Return [x, y] of the center of cell containing provided text 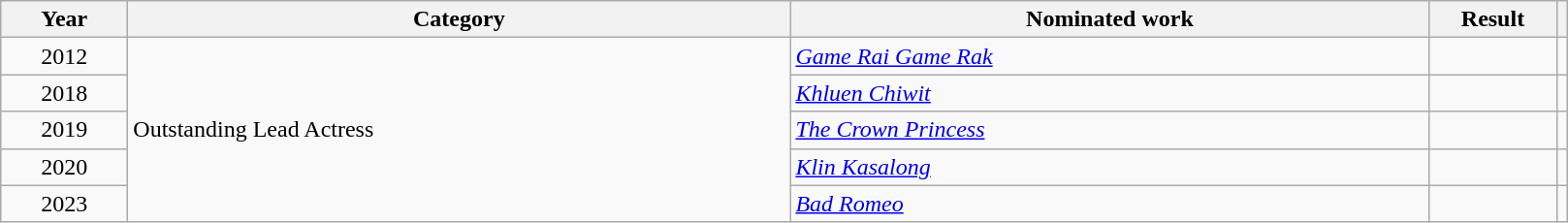
Outstanding Lead Actress [460, 130]
Year [64, 19]
2020 [64, 167]
2012 [64, 56]
Game Rai Game Rak [1109, 56]
2018 [64, 93]
Bad Romeo [1109, 204]
Category [460, 19]
Nominated work [1109, 19]
Result [1493, 19]
2023 [64, 204]
Klin Kasalong [1109, 167]
2019 [64, 130]
Khluen Chiwit [1109, 93]
The Crown Princess [1109, 130]
